From the cell containing the given text, extract its center point as (x, y) coordinate. 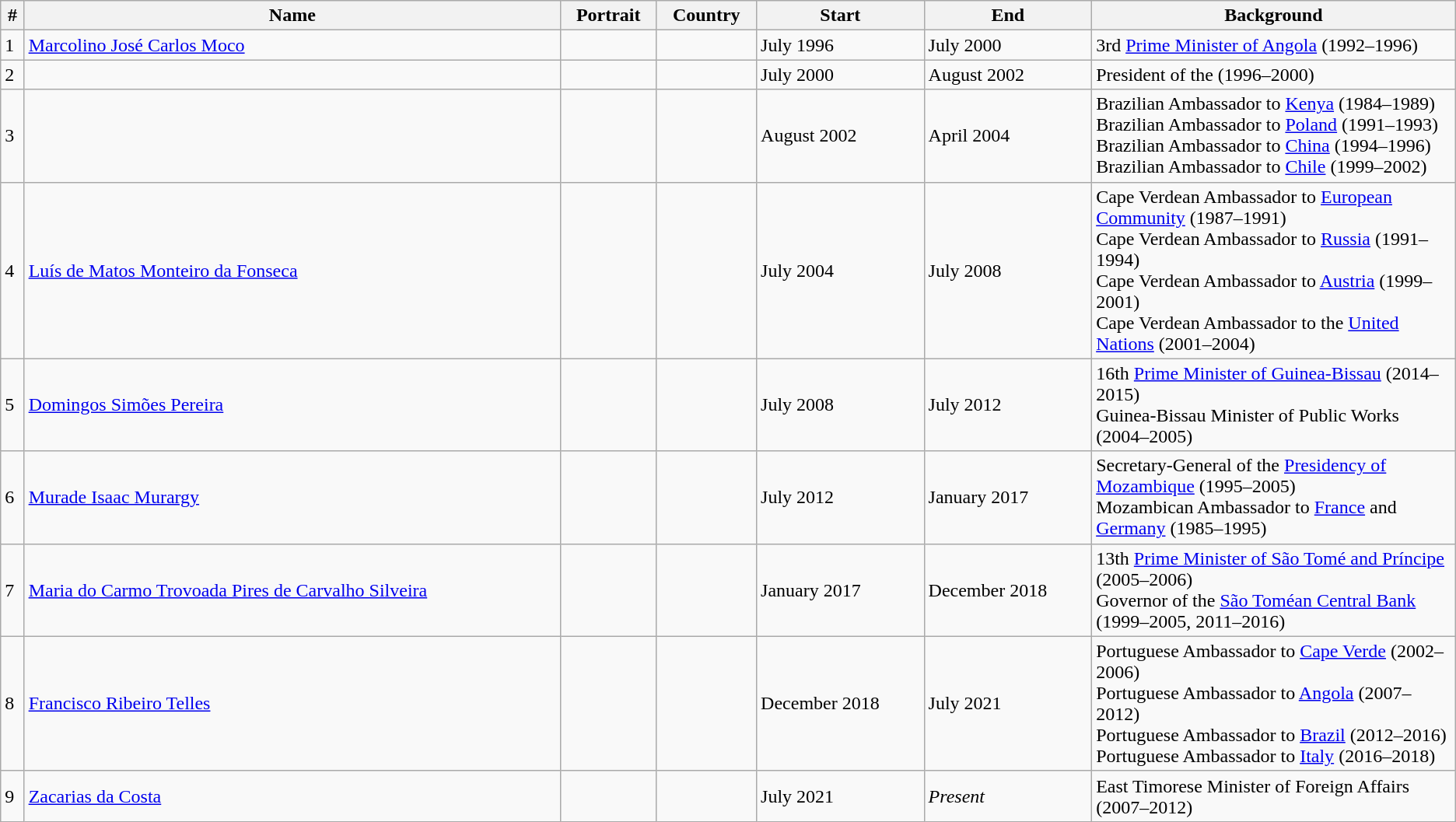
Francisco Ribeiro Telles (292, 703)
3rd Prime Minister of Angola (1992–1996) (1274, 45)
6 (12, 498)
Name (292, 16)
End (1008, 16)
1 (12, 45)
5 (12, 404)
8 (12, 703)
2 (12, 75)
Zacarias da Costa (292, 796)
Country (706, 16)
Present (1008, 796)
# (12, 16)
3 (12, 135)
13th Prime Minister of São Tomé and Príncipe (2005–2006)Governor of the São Toméan Central Bank (1999–2005, 2011–2016) (1274, 589)
July 2004 (840, 271)
President of the (1996–2000) (1274, 75)
Start (840, 16)
Secretary-General of the Presidency of Mozambique (1995–2005)Mozambican Ambassador to France and Germany (1985–1995) (1274, 498)
April 2004 (1008, 135)
Luís de Matos Monteiro da Fonseca (292, 271)
4 (12, 271)
July 1996 (840, 45)
Murade Isaac Murargy (292, 498)
Background (1274, 16)
Portrait (608, 16)
Marcolino José Carlos Moco (292, 45)
Maria do Carmo Trovoada Pires de Carvalho Silveira (292, 589)
Domingos Simões Pereira (292, 404)
East Timorese Minister of Foreign Affairs (2007–2012) (1274, 796)
7 (12, 589)
16th Prime Minister of Guinea-Bissau (2014–2015) Guinea-Bissau Minister of Public Works (2004–2005) (1274, 404)
9 (12, 796)
